Identify which cell holds the provided text, then report its [X, Y] central coordinate. 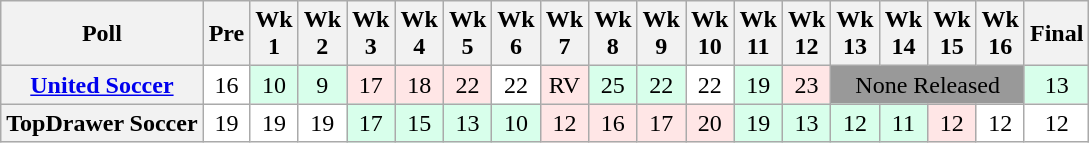
11 [903, 123]
18 [419, 85]
Wk2 [322, 34]
Wk4 [419, 34]
Wk15 [952, 34]
15 [419, 123]
RV [564, 85]
None Released [928, 85]
Wk11 [758, 34]
Wk9 [661, 34]
9 [322, 85]
Wk3 [371, 34]
Pre [226, 34]
Wk8 [613, 34]
Wk16 [1000, 34]
Wk7 [564, 34]
TopDrawer Soccer [102, 123]
20 [710, 123]
Wk13 [855, 34]
23 [806, 85]
Final [1056, 34]
Wk5 [467, 34]
Wk6 [516, 34]
Wk10 [710, 34]
Wk12 [806, 34]
United Soccer [102, 85]
25 [613, 85]
Poll [102, 34]
Wk1 [274, 34]
Wk14 [903, 34]
